Search for the cell housing the specified text and yield its (X, Y) center coordinate. 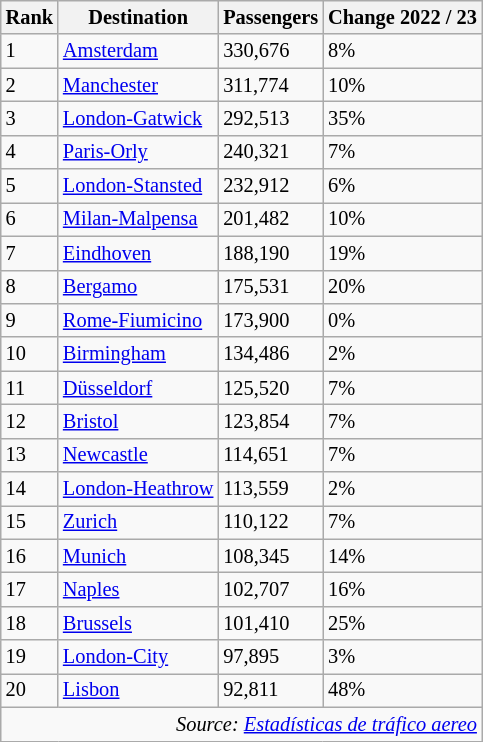
18 (30, 623)
8% (402, 51)
12 (30, 421)
Munich (138, 556)
311,774 (270, 85)
102,707 (270, 589)
Change 2022 / 23 (402, 17)
Eindhoven (138, 253)
20 (30, 690)
6% (402, 186)
London-Heathrow (138, 489)
97,895 (270, 657)
London-Stansted (138, 186)
9 (30, 320)
16 (30, 556)
Naples (138, 589)
240,321 (270, 152)
330,676 (270, 51)
Newcastle (138, 455)
110,122 (270, 522)
25% (402, 623)
7 (30, 253)
173,900 (270, 320)
14 (30, 489)
1 (30, 51)
48% (402, 690)
201,482 (270, 219)
Milan-Malpensa (138, 219)
11 (30, 388)
232,912 (270, 186)
3% (402, 657)
10 (30, 354)
125,520 (270, 388)
London-City (138, 657)
13 (30, 455)
19 (30, 657)
Bergamo (138, 287)
Birmingham (138, 354)
114,651 (270, 455)
5 (30, 186)
Rome-Fiumicino (138, 320)
188,190 (270, 253)
134,486 (270, 354)
4 (30, 152)
Rank (30, 17)
Amsterdam (138, 51)
Destination (138, 17)
19% (402, 253)
Paris-Orly (138, 152)
Zurich (138, 522)
35% (402, 118)
108,345 (270, 556)
20% (402, 287)
8 (30, 287)
17 (30, 589)
292,513 (270, 118)
Manchester (138, 85)
Source: Estadísticas de tráfico aereo (242, 724)
0% (402, 320)
2 (30, 85)
175,531 (270, 287)
Lisbon (138, 690)
14% (402, 556)
Bristol (138, 421)
Düsseldorf (138, 388)
3 (30, 118)
123,854 (270, 421)
16% (402, 589)
London-Gatwick (138, 118)
15 (30, 522)
92,811 (270, 690)
Passengers (270, 17)
101,410 (270, 623)
6 (30, 219)
Brussels (138, 623)
113,559 (270, 489)
